Identify which cell holds the provided text, then report its [x, y] central coordinate. 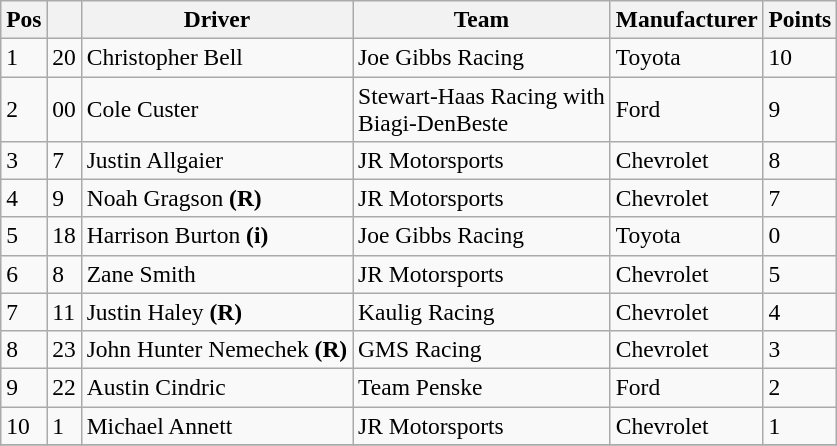
Noah Gragson (R) [216, 198]
John Hunter Nemechek (R) [216, 349]
Pos [24, 19]
Stewart-Haas Racing withBiagi-DenBeste [482, 108]
6 [24, 274]
Justin Allgaier [216, 160]
Team [482, 19]
20 [64, 57]
Kaulig Racing [482, 312]
Austin Cindric [216, 387]
Justin Haley (R) [216, 312]
GMS Racing [482, 349]
Team Penske [482, 387]
Harrison Burton (i) [216, 236]
Zane Smith [216, 274]
11 [64, 312]
22 [64, 387]
Christopher Bell [216, 57]
23 [64, 349]
18 [64, 236]
Michael Annett [216, 425]
Manufacturer [686, 19]
00 [64, 108]
Driver [216, 19]
0 [800, 236]
Cole Custer [216, 108]
Points [800, 19]
